Locate the cell with the specified text and output its [X, Y] center coordinate. 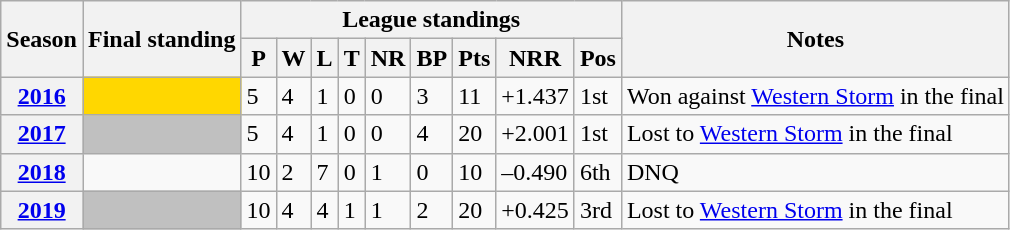
W [294, 58]
+0.425 [536, 210]
League standings [431, 20]
3rd [598, 210]
Pts [474, 58]
Notes [815, 39]
L [324, 58]
Pos [598, 58]
2019 [42, 210]
Season [42, 39]
2016 [42, 96]
–0.490 [536, 172]
Won against Western Storm in the final [815, 96]
6th [598, 172]
2018 [42, 172]
T [352, 58]
NRR [536, 58]
BP [432, 58]
+2.001 [536, 134]
11 [474, 96]
+1.437 [536, 96]
7 [324, 172]
DNQ [815, 172]
2017 [42, 134]
NR [388, 58]
3 [432, 96]
P [258, 58]
Final standing [161, 39]
